Determine the (x, y) coordinate at the center of the cell enclosing the given text.  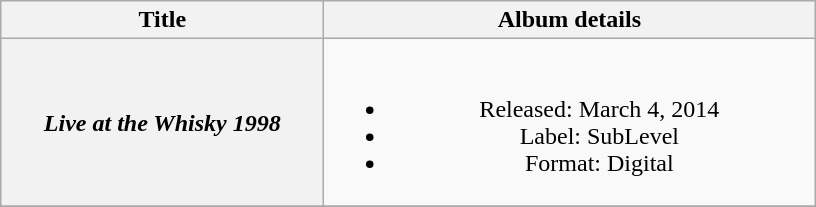
Album details (570, 20)
Title (162, 20)
Live at the Whisky 1998 (162, 122)
Released: March 4, 2014Label: SubLevelFormat: Digital (570, 122)
